Pinpoint the cell where the given text exists, returning its [X, Y] midpoint coordinate. 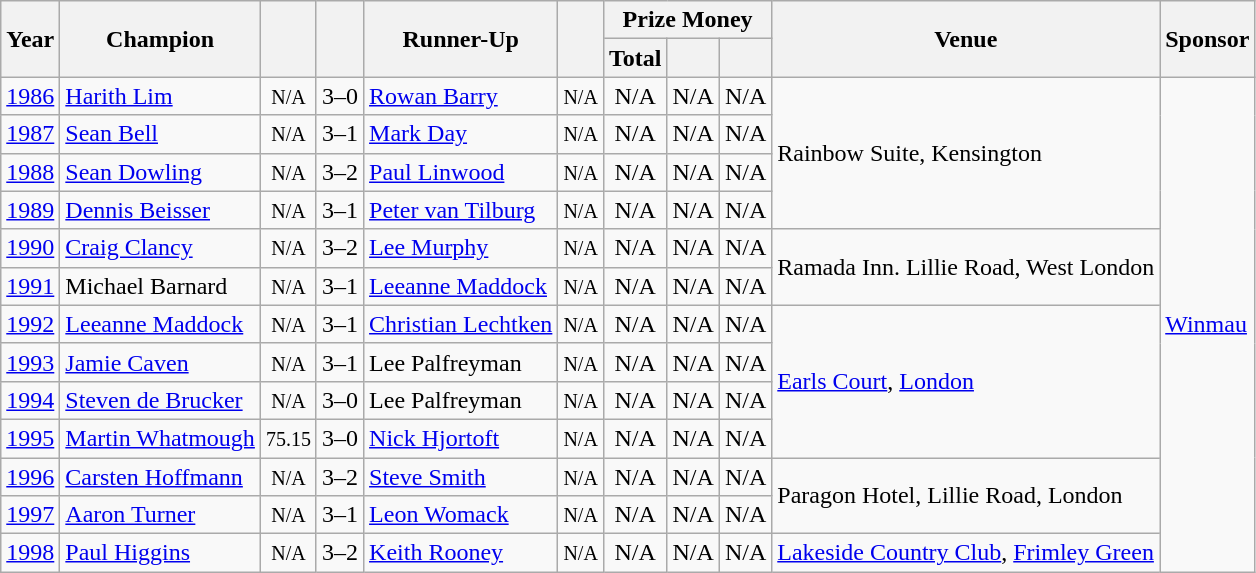
1994 [30, 400]
1988 [30, 172]
1991 [30, 286]
1987 [30, 134]
Lakeside Country Club, Frimley Green [966, 553]
1989 [30, 210]
Jamie Caven [160, 362]
Sponsor [1208, 39]
Ramada Inn. Lillie Road, West London [966, 267]
Leon Womack [461, 515]
Winmau [1208, 324]
Champion [160, 39]
1992 [30, 324]
Peter van Tilburg [461, 210]
1998 [30, 553]
Lee Murphy [461, 248]
Paul Linwood [461, 172]
Nick Hjortoft [461, 438]
1997 [30, 515]
Sean Dowling [160, 172]
Aaron Turner [160, 515]
1996 [30, 477]
Dennis Beisser [160, 210]
Prize Money [687, 20]
Keith Rooney [461, 553]
1993 [30, 362]
75.15 [288, 438]
Michael Barnard [160, 286]
Rowan Barry [461, 96]
Earls Court, London [966, 381]
Harith Lim [160, 96]
Christian Lechtken [461, 324]
1986 [30, 96]
Mark Day [461, 134]
Paragon Hotel, Lillie Road, London [966, 496]
1995 [30, 438]
Runner-Up [461, 39]
Craig Clancy [160, 248]
Paul Higgins [160, 553]
Total [635, 58]
Rainbow Suite, Kensington [966, 153]
Steven de Brucker [160, 400]
Martin Whatmough [160, 438]
Steve Smith [461, 477]
Carsten Hoffmann [160, 477]
Sean Bell [160, 134]
1990 [30, 248]
Year [30, 39]
Venue [966, 39]
